Capture the cell that displays the provided text and extract its [X, Y] central coordinate. 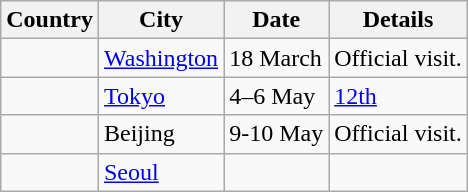
Country [50, 20]
Seoul [160, 172]
Washington [160, 58]
9-10 May [276, 134]
Date [276, 20]
Tokyo [160, 96]
12th [398, 96]
18 March [276, 58]
4–6 May [276, 96]
Details [398, 20]
City [160, 20]
Beijing [160, 134]
